Pinpoint the cell where the given text exists, returning its [x, y] midpoint coordinate. 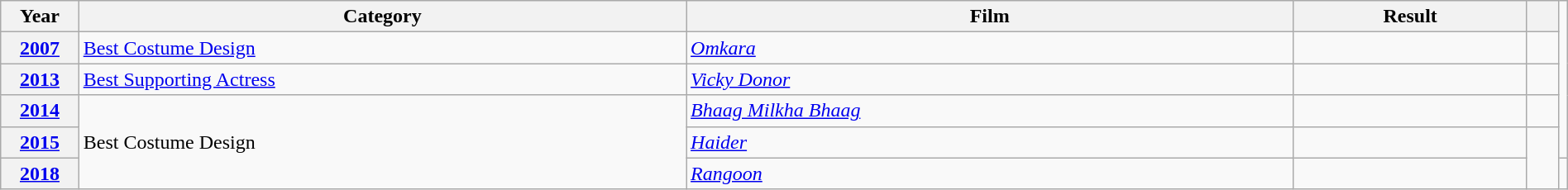
Result [1411, 17]
Bhaag Milkha Bhaag [990, 111]
Film [990, 17]
Haider [990, 142]
Vicky Donor [990, 79]
Category [382, 17]
2014 [40, 111]
2013 [40, 79]
2018 [40, 173]
2007 [40, 48]
Rangoon [990, 173]
Omkara [990, 48]
Best Supporting Actress [382, 79]
2015 [40, 142]
Year [40, 17]
